Return the (X, Y) coordinate for the center point of the cell that contains the specified text.  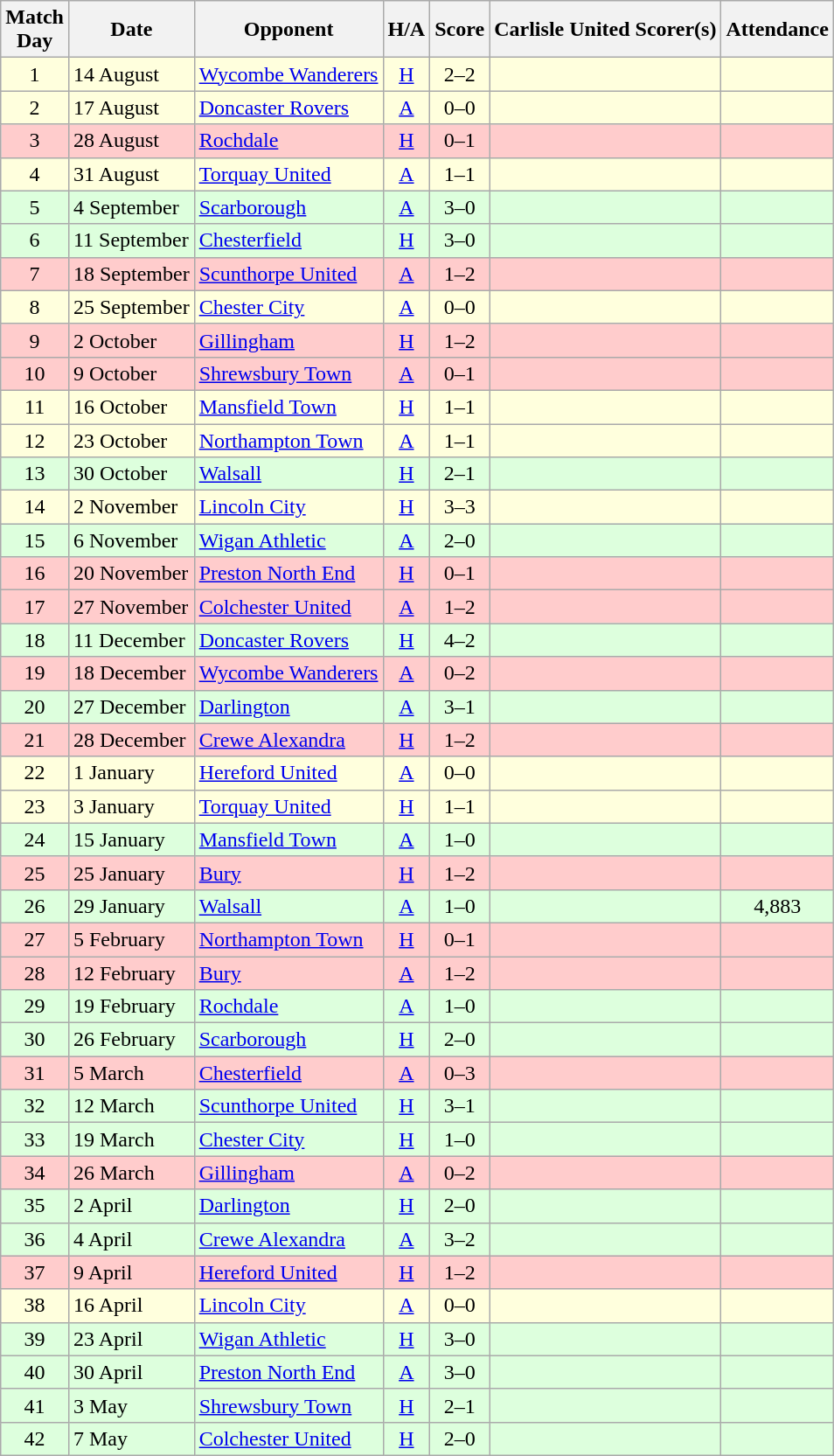
4,883 (777, 906)
24 (35, 839)
20 November (131, 574)
29 (35, 1007)
Match Day (35, 30)
4 September (131, 207)
15 January (131, 839)
26 February (131, 1040)
4 April (131, 1239)
Score (460, 30)
14 (35, 507)
2 (35, 108)
6 November (131, 540)
37 (35, 1272)
2 April (131, 1206)
39 (35, 1339)
30 October (131, 474)
29 January (131, 906)
11 (35, 407)
32 (35, 1106)
19 February (131, 1007)
Attendance (777, 30)
21 (35, 740)
Carlisle United Scorer(s) (605, 30)
3 (35, 141)
35 (35, 1206)
25 January (131, 873)
Date (131, 30)
4–2 (460, 640)
10 (35, 373)
12 February (131, 973)
16 (35, 574)
3 May (131, 1405)
3–2 (460, 1239)
23 October (131, 440)
7 May (131, 1439)
15 (35, 540)
25 (35, 873)
23 (35, 806)
0–3 (460, 1073)
41 (35, 1405)
7 (35, 274)
16 April (131, 1306)
2–2 (460, 74)
17 August (131, 108)
28 (35, 973)
3–3 (460, 507)
14 August (131, 74)
5 February (131, 939)
20 (35, 707)
28 August (131, 141)
19 March (131, 1139)
18 (35, 640)
34 (35, 1173)
27 November (131, 607)
12 (35, 440)
27 (35, 939)
38 (35, 1306)
6 (35, 240)
2 November (131, 507)
H/A (407, 30)
27 December (131, 707)
28 December (131, 740)
5 March (131, 1073)
Opponent (288, 30)
25 September (131, 307)
1 (35, 74)
33 (35, 1139)
11 September (131, 240)
17 (35, 607)
22 (35, 773)
30 (35, 1040)
23 April (131, 1339)
42 (35, 1439)
26 (35, 906)
8 (35, 307)
26 March (131, 1173)
11 December (131, 640)
9 April (131, 1272)
1 January (131, 773)
2 October (131, 340)
31 August (131, 174)
4 (35, 174)
5 (35, 207)
36 (35, 1239)
31 (35, 1073)
30 April (131, 1372)
12 March (131, 1106)
9 October (131, 373)
16 October (131, 407)
19 (35, 673)
9 (35, 340)
18 September (131, 274)
18 December (131, 673)
13 (35, 474)
3 January (131, 806)
40 (35, 1372)
